From the cell containing the given text, extract its center point as [X, Y] coordinate. 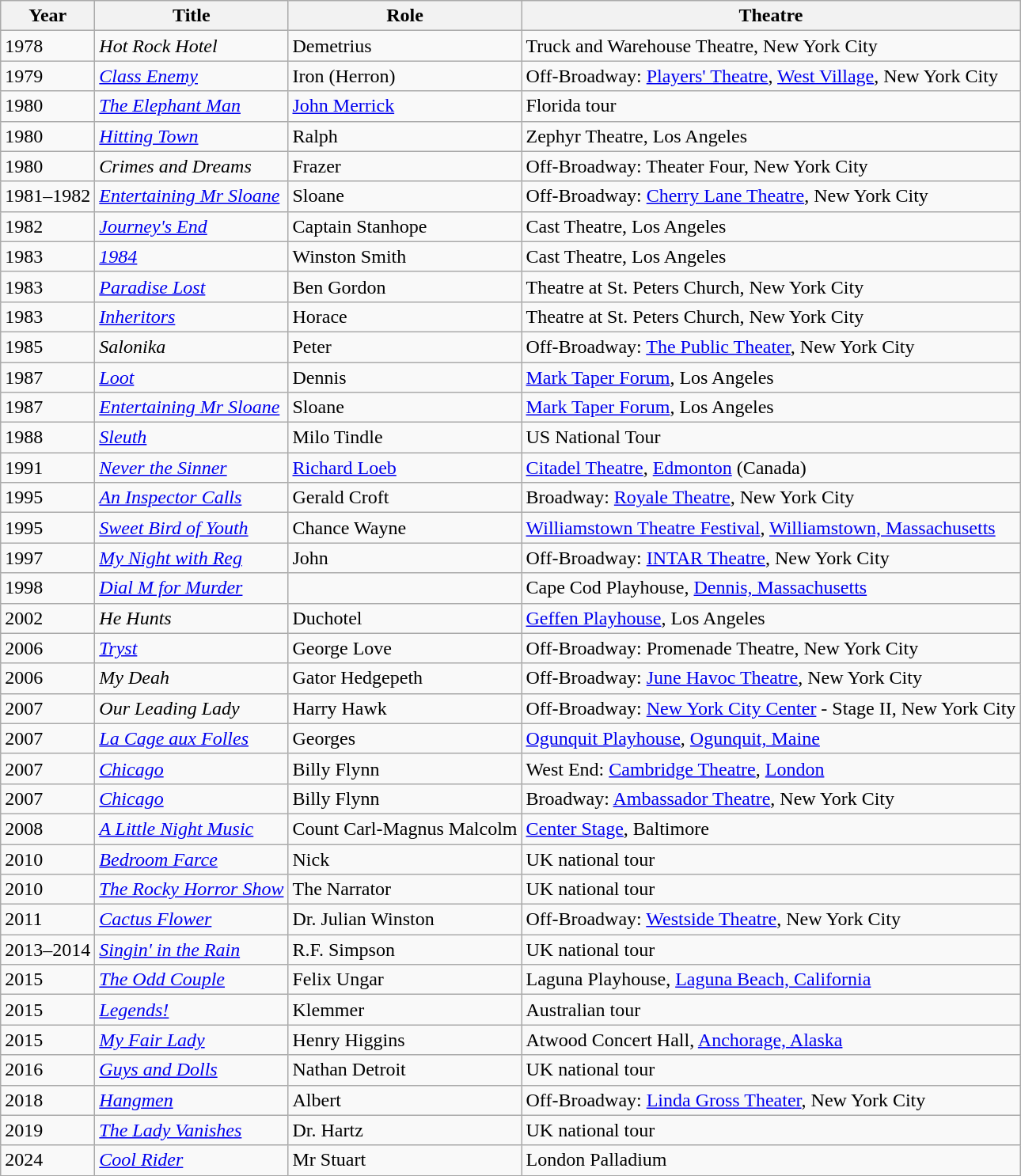
Class Enemy [192, 76]
Chance Wayne [405, 528]
West End: Cambridge Theatre, London [771, 768]
Crimes and Dreams [192, 166]
Journey's End [192, 226]
Our Leading Lady [192, 708]
Geffen Playhouse, Los Angeles [771, 618]
Dial M for Murder [192, 588]
Off-Broadway: New York City Center - Stage II, New York City [771, 708]
Dennis [405, 377]
Off-Broadway: June Havoc Theatre, New York City [771, 678]
London Palladium [771, 1160]
1979 [47, 76]
1981–1982 [47, 196]
Hot Rock Hotel [192, 46]
Ogunquit Playhouse, Ogunquit, Maine [771, 738]
Duchotel [405, 618]
Demetrius [405, 46]
Count Carl-Magnus Malcolm [405, 829]
Nick [405, 859]
Sweet Bird of Youth [192, 528]
Atwood Concert Hall, Anchorage, Alaska [771, 1040]
Off-Broadway: Players' Theatre, West Village, New York City [771, 76]
Peter [405, 347]
John Merrick [405, 106]
Year [47, 16]
An Inspector Calls [192, 498]
1982 [47, 226]
1988 [47, 438]
Citadel Theatre, Edmonton (Canada) [771, 468]
Off-Broadway: INTAR Theatre, New York City [771, 558]
The Narrator [405, 890]
2019 [47, 1130]
Captain Stanhope [405, 226]
Horace [405, 317]
Sleuth [192, 438]
Florida tour [771, 106]
John [405, 558]
Broadway: Ambassador Theatre, New York City [771, 799]
The Lady Vanishes [192, 1130]
Cactus Flower [192, 920]
The Rocky Horror Show [192, 890]
Richard Loeb [405, 468]
George Love [405, 648]
1997 [47, 558]
2011 [47, 920]
Role [405, 16]
My Fair Lady [192, 1040]
1998 [47, 588]
Georges [405, 738]
Hangmen [192, 1100]
2016 [47, 1070]
Cool Rider [192, 1160]
Felix Ungar [405, 980]
The Odd Couple [192, 980]
Off-Broadway: Theater Four, New York City [771, 166]
2002 [47, 618]
My Deah [192, 678]
Gator Hedgepeth [405, 678]
US National Tour [771, 438]
Ralph [405, 136]
Iron (Herron) [405, 76]
Milo Tindle [405, 438]
Winston Smith [405, 256]
1991 [47, 468]
The Elephant Man [192, 106]
2024 [47, 1160]
1985 [47, 347]
Henry Higgins [405, 1040]
Singin' in the Rain [192, 950]
Dr. Hartz [405, 1130]
Paradise Lost [192, 286]
2013–2014 [47, 950]
Never the Sinner [192, 468]
Off-Broadway: Westside Theatre, New York City [771, 920]
Mr Stuart [405, 1160]
Guys and Dolls [192, 1070]
Tryst [192, 648]
Nathan Detroit [405, 1070]
R.F. Simpson [405, 950]
Off-Broadway: The Public Theater, New York City [771, 347]
Laguna Playhouse, Laguna Beach, California [771, 980]
Loot [192, 377]
Cape Cod Playhouse, Dennis, Massachusetts [771, 588]
Off-Broadway: Promenade Theatre, New York City [771, 648]
1978 [47, 46]
Legends! [192, 1010]
Bedroom Farce [192, 859]
La Cage aux Folles [192, 738]
Salonika [192, 347]
Inheritors [192, 317]
Center Stage, Baltimore [771, 829]
Hitting Town [192, 136]
Gerald Croft [405, 498]
My Night with Reg [192, 558]
Klemmer [405, 1010]
A Little Night Music [192, 829]
Williamstown Theatre Festival, Williamstown, Massachusetts [771, 528]
2018 [47, 1100]
Dr. Julian Winston [405, 920]
Off-Broadway: Linda Gross Theater, New York City [771, 1100]
Frazer [405, 166]
Harry Hawk [405, 708]
Broadway: Royale Theatre, New York City [771, 498]
Title [192, 16]
He Hunts [192, 618]
Ben Gordon [405, 286]
2008 [47, 829]
Truck and Warehouse Theatre, New York City [771, 46]
Albert [405, 1100]
1984 [192, 256]
Theatre [771, 16]
Off-Broadway: Cherry Lane Theatre, New York City [771, 196]
Zephyr Theatre, Los Angeles [771, 136]
Australian tour [771, 1010]
